Return (X, Y) of the center of cell containing provided text 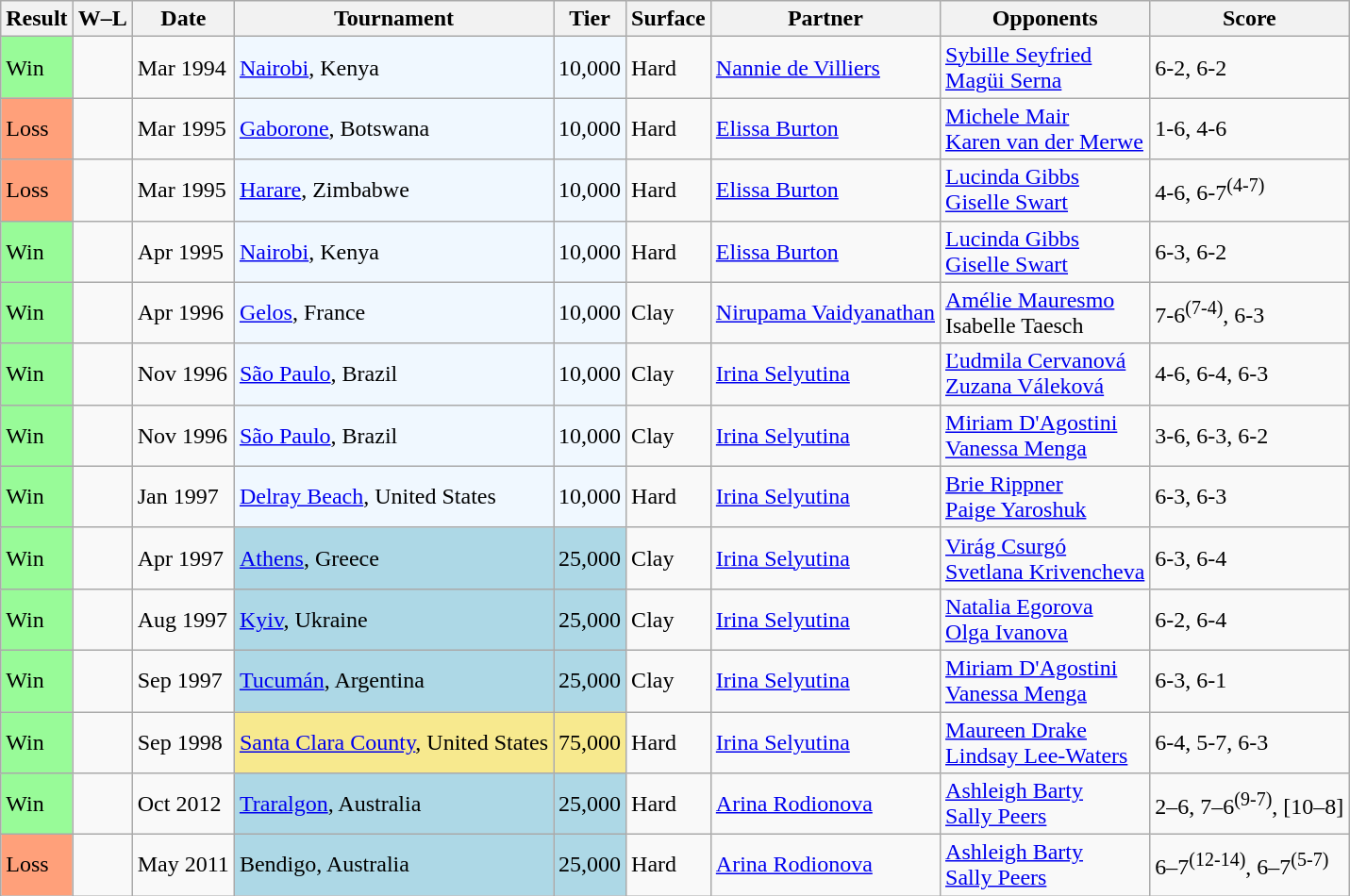
2–6, 7–6(9-7), [10–8] (1249, 804)
Brie Rippner Paige Yaroshuk (1045, 496)
Jan 1997 (183, 496)
Bendigo, Australia (393, 866)
Amélie Mauresmo Isabelle Taesch (1045, 313)
Result (37, 19)
May 2011 (183, 866)
Nirupama Vaidyanathan (825, 313)
6–7(12-14), 6–7(5-7) (1249, 866)
Maureen Drake Lindsay Lee-Waters (1045, 741)
Apr 1995 (183, 251)
Santa Clara County, United States (393, 741)
6-3, 6-3 (1249, 496)
6-4, 5-7, 6-3 (1249, 741)
6-3, 6-4 (1249, 558)
Tucumán, Argentina (393, 681)
Apr 1996 (183, 313)
Sep 1998 (183, 741)
6-2, 6-4 (1249, 619)
Opponents (1045, 19)
4-6, 6-4, 6-3 (1249, 373)
Traralgon, Australia (393, 804)
Date (183, 19)
6-3, 6-2 (1249, 251)
Harare, Zimbabwe (393, 191)
1-6, 4-6 (1249, 128)
Gelos, France (393, 313)
Delray Beach, United States (393, 496)
Sybille Seyfried Magüi Serna (1045, 68)
Score (1249, 19)
Natalia Egorova Olga Ivanova (1045, 619)
Virág Csurgó Svetlana Krivencheva (1045, 558)
Tier (591, 19)
Partner (825, 19)
7-6(7-4), 6-3 (1249, 313)
4-6, 6-7(4-7) (1249, 191)
Tournament (393, 19)
6-3, 6-1 (1249, 681)
Apr 1997 (183, 558)
Gaborone, Botswana (393, 128)
75,000 (591, 741)
Mar 1994 (183, 68)
Michele Mair Karen van der Merwe (1045, 128)
W–L (102, 19)
Ľudmila Cervanová Zuzana Váleková (1045, 373)
Aug 1997 (183, 619)
3-6, 6-3, 6-2 (1249, 436)
Athens, Greece (393, 558)
Kyiv, Ukraine (393, 619)
Oct 2012 (183, 804)
Nannie de Villiers (825, 68)
Sep 1997 (183, 681)
Surface (669, 19)
6-2, 6-2 (1249, 68)
